From the cell containing the given text, extract its center point as [x, y] coordinate. 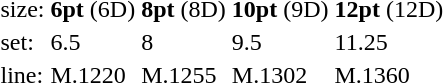
6.5 [93, 42]
9.5 [280, 42]
8 [184, 42]
